Output the [X, Y] coordinate of the center of the cell containing the given text.  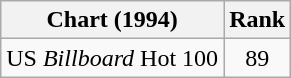
89 [258, 58]
Rank [258, 20]
Chart (1994) [112, 20]
US Billboard Hot 100 [112, 58]
